Identify which cell holds the provided text, then report its [X, Y] central coordinate. 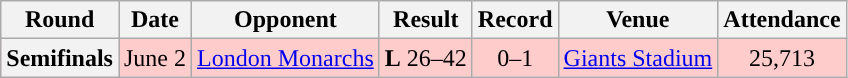
Giants Stadium [638, 58]
Round [60, 20]
June 2 [154, 58]
Venue [638, 20]
Result [426, 20]
Record [515, 20]
Date [154, 20]
Attendance [782, 20]
Opponent [286, 20]
Semifinals [60, 58]
0–1 [515, 58]
L 26–42 [426, 58]
25,713 [782, 58]
London Monarchs [286, 58]
